Scan for the cell matching the given text and deliver its [X, Y] coordinate at center. 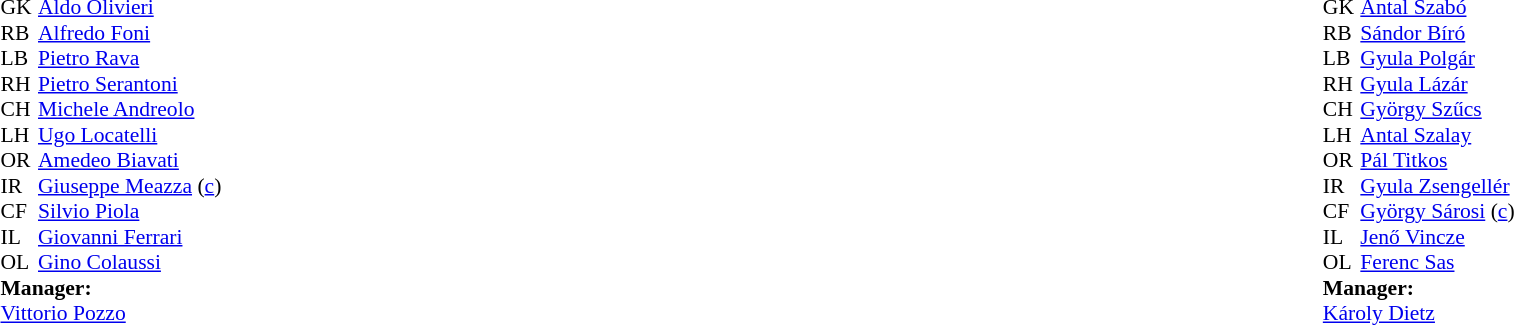
Gyula Lázár [1437, 84]
Gyula Zsengellér [1437, 186]
Silvio Piola [130, 211]
Jenő Vincze [1437, 237]
Pietro Serantoni [130, 84]
Ferenc Sas [1437, 263]
Gyula Polgár [1437, 59]
Giuseppe Meazza (c) [130, 186]
Michele Andreolo [130, 109]
Pietro Rava [130, 59]
Pál Titkos [1437, 161]
György Sárosi (c) [1437, 211]
György Szűcs [1437, 109]
Amedeo Biavati [130, 161]
Giovanni Ferrari [130, 237]
Ugo Locatelli [130, 135]
Alfredo Foni [130, 33]
Antal Szalay [1437, 135]
Gino Colaussi [130, 263]
Sándor Bíró [1437, 33]
Manager: [110, 288]
